Detect which cell encompasses the target text, then output its [X, Y] center coordinate. 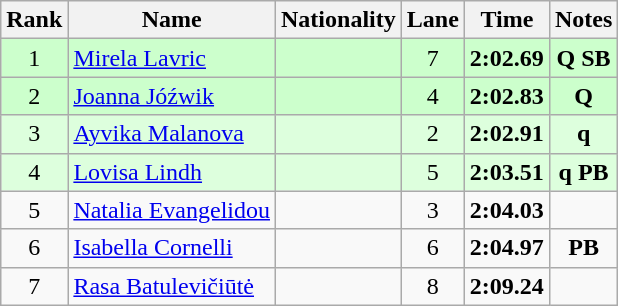
Q [583, 96]
Joanna Jóźwik [172, 96]
Lane [432, 20]
q PB [583, 172]
2:02.69 [506, 58]
Q SB [583, 58]
Nationality [339, 20]
1 [34, 58]
Rank [34, 20]
q [583, 134]
2:04.97 [506, 248]
Notes [583, 20]
2:03.51 [506, 172]
Time [506, 20]
Mirela Lavric [172, 58]
2:09.24 [506, 286]
Lovisa Lindh [172, 172]
Natalia Evangelidou [172, 210]
Rasa Batulevičiūtė [172, 286]
Name [172, 20]
PB [583, 248]
8 [432, 286]
2:02.83 [506, 96]
2:02.91 [506, 134]
Ayvika Malanova [172, 134]
Isabella Cornelli [172, 248]
2:04.03 [506, 210]
